Return the (X, Y) coordinate for the center point of the cell that contains the specified text.  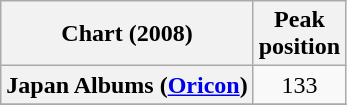
133 (299, 85)
Peakposition (299, 34)
Japan Albums (Oricon) (127, 85)
Chart (2008) (127, 34)
